Provide the (X, Y) coordinate of the cell's center where the given text is located.  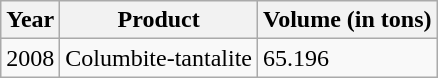
2008 (30, 58)
Product (159, 20)
65.196 (348, 58)
Year (30, 20)
Volume (in tons) (348, 20)
Columbite-tantalite (159, 58)
